Provide the (X, Y) coordinate of the cell's center where the given text is located.  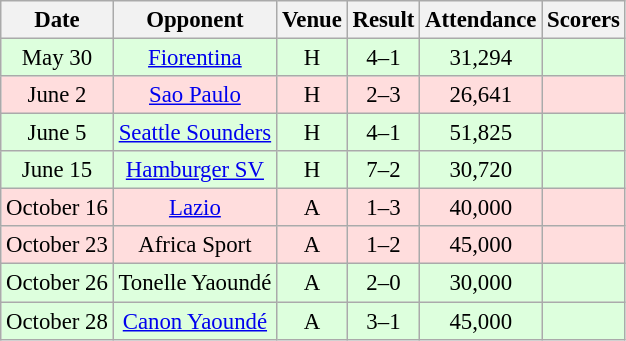
Date (57, 20)
1–2 (384, 245)
Scorers (584, 20)
30,000 (481, 283)
Opponent (194, 20)
Africa Sport (194, 245)
Canon Yaoundé (194, 321)
May 30 (57, 58)
31,294 (481, 58)
October 28 (57, 321)
Sao Paulo (194, 95)
Fiorentina (194, 58)
October 16 (57, 208)
26,641 (481, 95)
Tonelle Yaoundé (194, 283)
51,825 (481, 133)
Hamburger SV (194, 170)
2–0 (384, 283)
June 15 (57, 170)
1–3 (384, 208)
Lazio (194, 208)
3–1 (384, 321)
October 26 (57, 283)
2–3 (384, 95)
Result (384, 20)
30,720 (481, 170)
October 23 (57, 245)
7–2 (384, 170)
Seattle Sounders (194, 133)
Attendance (481, 20)
June 2 (57, 95)
Venue (312, 20)
June 5 (57, 133)
40,000 (481, 208)
